Capture the cell that displays the provided text and extract its (X, Y) central coordinate. 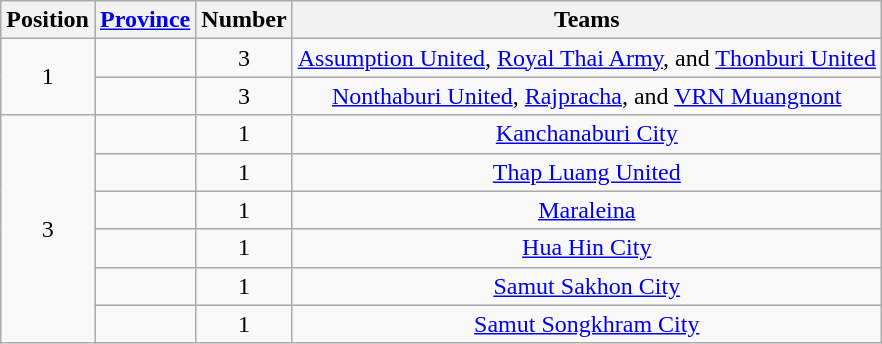
Maraleina (586, 210)
Samut Songkhram City (586, 324)
Assumption United, Royal Thai Army, and Thonburi United (586, 58)
Samut Sakhon City (586, 286)
Teams (586, 20)
Province (144, 20)
Thap Luang United (586, 172)
Nonthaburi United, Rajpracha, and VRN Muangnont (586, 96)
Position (48, 20)
Hua Hin City (586, 248)
Kanchanaburi City (586, 134)
Number (244, 20)
